Scan for the cell matching the given text and deliver its [x, y] coordinate at center. 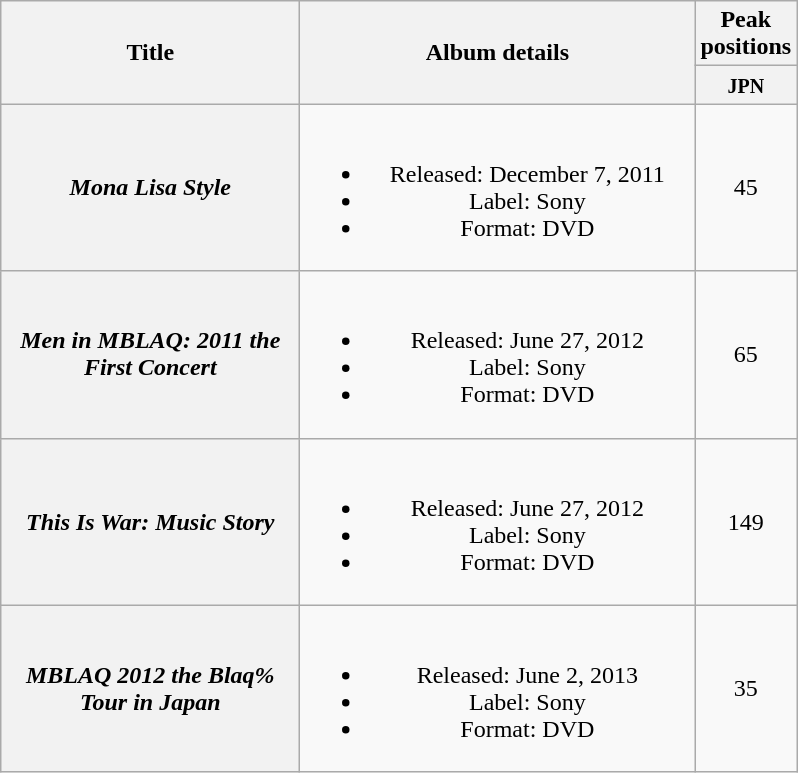
Mona Lisa Style [150, 188]
35 [746, 688]
Men in MBLAQ: 2011 the First Concert [150, 354]
MBLAQ 2012 the Blaq% Tour in Japan [150, 688]
Title [150, 52]
Released: December 7, 2011Label: SonyFormat: DVD [498, 188]
Released: June 2, 2013Label: SonyFormat: DVD [498, 688]
JPN [746, 85]
65 [746, 354]
149 [746, 522]
This Is War: Music Story [150, 522]
45 [746, 188]
Peak positions [746, 34]
Album details [498, 52]
